Return [x, y] of the center of cell containing provided text 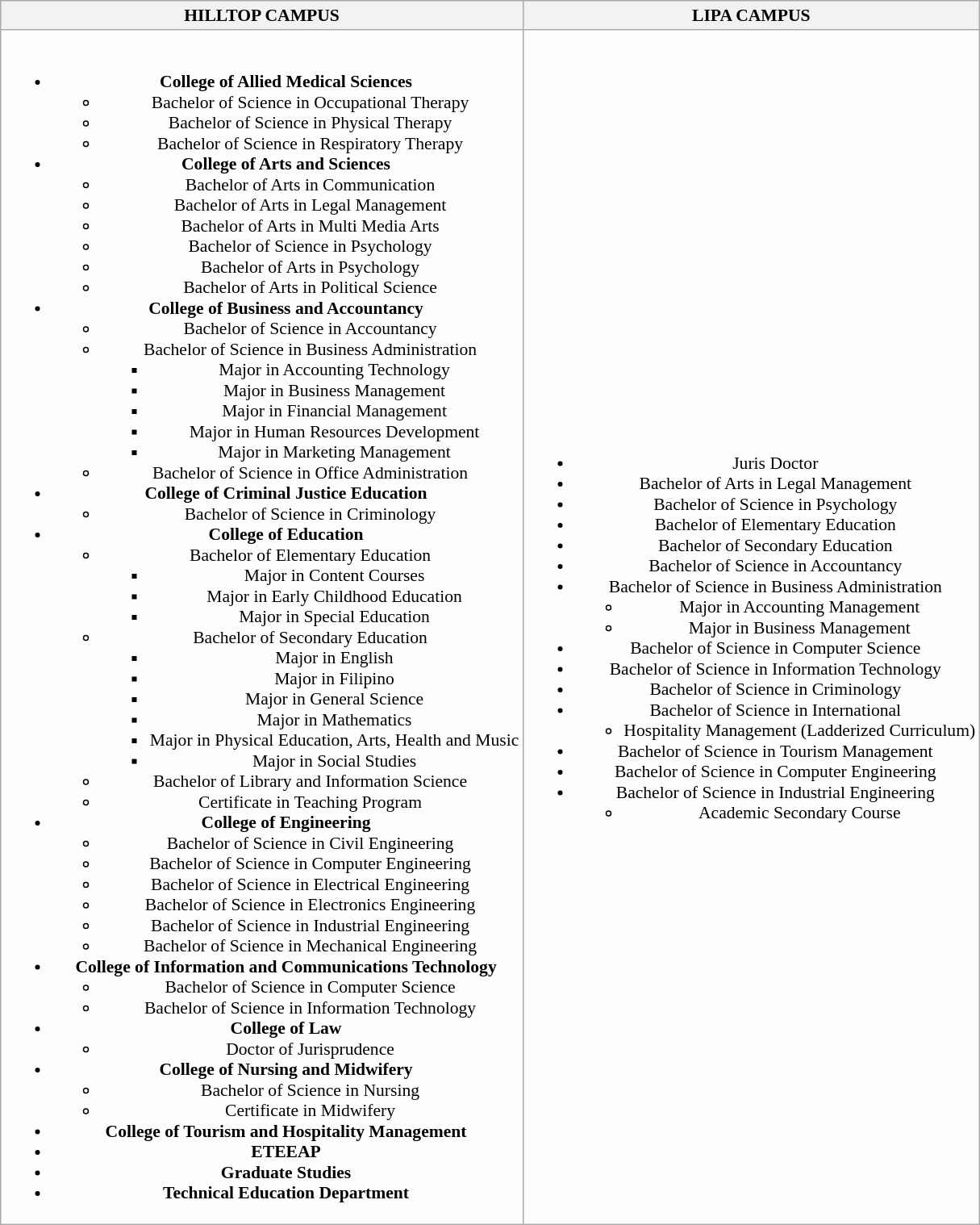
LIPA CAMPUS [751, 15]
HILLTOP CAMPUS [262, 15]
